From the cell containing the given text, extract its center point as [x, y] coordinate. 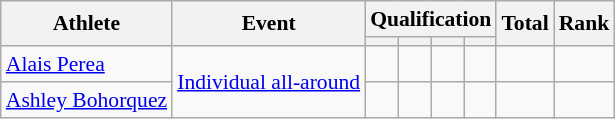
Alais Perea [86, 64]
Event [268, 24]
Ashley Bohorquez [86, 100]
Individual all-around [268, 82]
Qualification [430, 19]
Athlete [86, 24]
Total [524, 24]
Rank [584, 24]
